For the text-containing cell, return its midpoint in [X, Y] coordinate format. 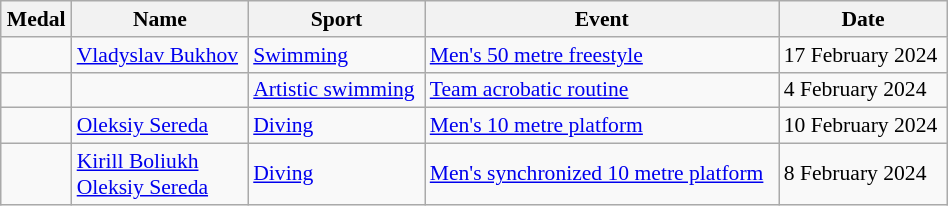
Sport [336, 19]
Date [864, 19]
17 February 2024 [864, 55]
Men's synchronized 10 metre platform [602, 174]
4 February 2024 [864, 90]
Team acrobatic routine [602, 90]
Artistic swimming [336, 90]
10 February 2024 [864, 126]
Name [160, 19]
Kirill BoliukhOleksiy Sereda [160, 174]
Medal [36, 19]
Men's 50 metre freestyle [602, 55]
Event [602, 19]
Swimming [336, 55]
Oleksiy Sereda [160, 126]
Men's 10 metre platform [602, 126]
Vladyslav Bukhov [160, 55]
8 February 2024 [864, 174]
